Search for the cell housing the specified text and yield its (X, Y) center coordinate. 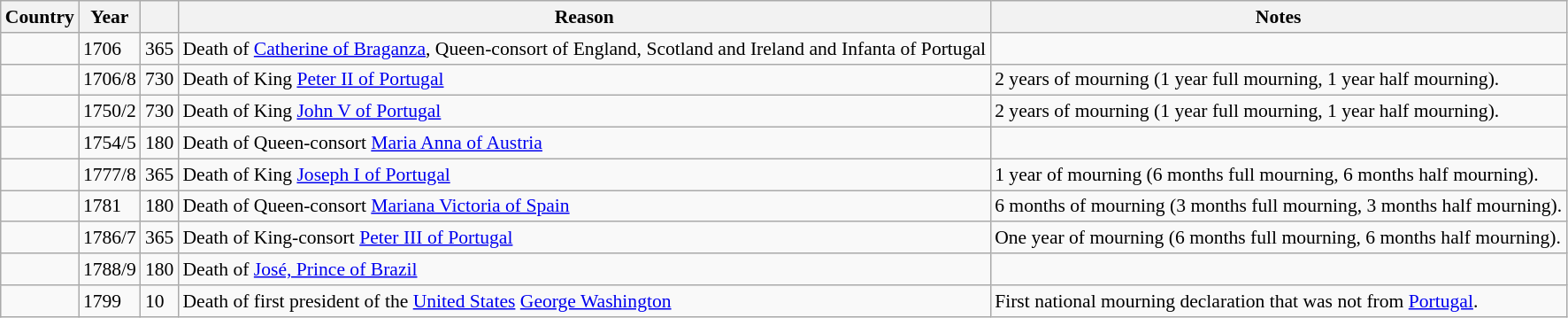
10 (159, 301)
1706/8 (110, 80)
Death of King John V of Portugal (584, 112)
1781 (110, 206)
1777/8 (110, 175)
1750/2 (110, 112)
Death of first president of the United States George Washington (584, 301)
1754/5 (110, 143)
Notes (1278, 17)
Year (110, 17)
Death of Catherine of Braganza, Queen-consort of England, Scotland and Ireland and Infanta of Portugal (584, 49)
1799 (110, 301)
1788/9 (110, 269)
Death of Queen-consort Maria Anna of Austria (584, 143)
Death of José, Prince of Brazil (584, 269)
1706 (110, 49)
First national mourning declaration that was not from Portugal. (1278, 301)
Death of Queen-consort Mariana Victoria of Spain (584, 206)
Death of King Peter II of Portugal (584, 80)
1 year of mourning (6 months full mourning, 6 months half mourning). (1278, 175)
1786/7 (110, 238)
Reason (584, 17)
6 months of mourning (3 months full mourning, 3 months half mourning). (1278, 206)
Death of King Joseph I of Portugal (584, 175)
Death of King-consort Peter III of Portugal (584, 238)
Country (40, 17)
One year of mourning (6 months full mourning, 6 months half mourning). (1278, 238)
